Return (x, y) of the center of cell containing provided text 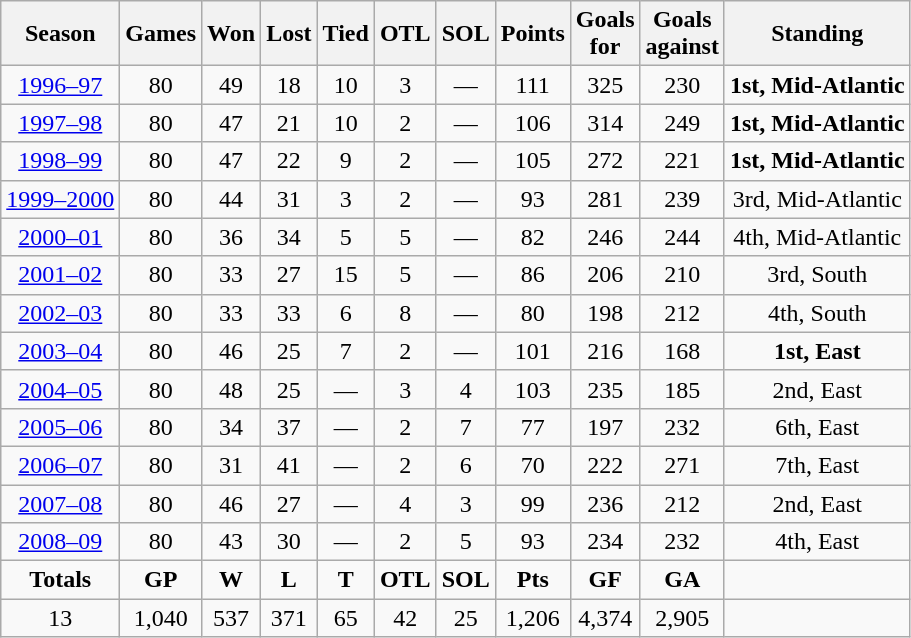
Lost (289, 34)
2000–01 (60, 237)
Goalsagainst (682, 34)
314 (605, 123)
234 (605, 542)
82 (532, 237)
230 (682, 85)
2004–05 (60, 389)
41 (289, 465)
271 (682, 465)
111 (532, 85)
272 (605, 161)
210 (682, 275)
6th, East (817, 427)
1997–98 (60, 123)
L (289, 580)
36 (232, 237)
106 (532, 123)
Points (532, 34)
221 (682, 161)
37 (289, 427)
43 (232, 542)
9 (346, 161)
244 (682, 237)
Season (60, 34)
GF (605, 580)
86 (532, 275)
185 (682, 389)
4th, East (817, 542)
GA (682, 580)
Totals (60, 580)
18 (289, 85)
8 (405, 313)
222 (605, 465)
Tied (346, 34)
99 (532, 503)
2005–06 (60, 427)
249 (682, 123)
22 (289, 161)
Won (232, 34)
197 (605, 427)
537 (232, 618)
236 (605, 503)
1,206 (532, 618)
235 (605, 389)
325 (605, 85)
1996–97 (60, 85)
T (346, 580)
GP (161, 580)
Games (161, 34)
168 (682, 351)
Goalsfor (605, 34)
2008–09 (60, 542)
21 (289, 123)
4th, South (817, 313)
216 (605, 351)
44 (232, 199)
246 (605, 237)
2003–04 (60, 351)
2,905 (682, 618)
Standing (817, 34)
1998–99 (60, 161)
15 (346, 275)
2007–08 (60, 503)
1,040 (161, 618)
103 (532, 389)
105 (532, 161)
30 (289, 542)
206 (605, 275)
101 (532, 351)
3rd, Mid-Atlantic (817, 199)
198 (605, 313)
2002–03 (60, 313)
48 (232, 389)
77 (532, 427)
2006–07 (60, 465)
4th, Mid-Atlantic (817, 237)
W (232, 580)
281 (605, 199)
49 (232, 85)
371 (289, 618)
2001–02 (60, 275)
42 (405, 618)
239 (682, 199)
13 (60, 618)
4,374 (605, 618)
7th, East (817, 465)
65 (346, 618)
3rd, South (817, 275)
1st, East (817, 351)
Pts (532, 580)
1999–2000 (60, 199)
70 (532, 465)
